Provide the [X, Y] coordinate of the cell's center where the given text is located.  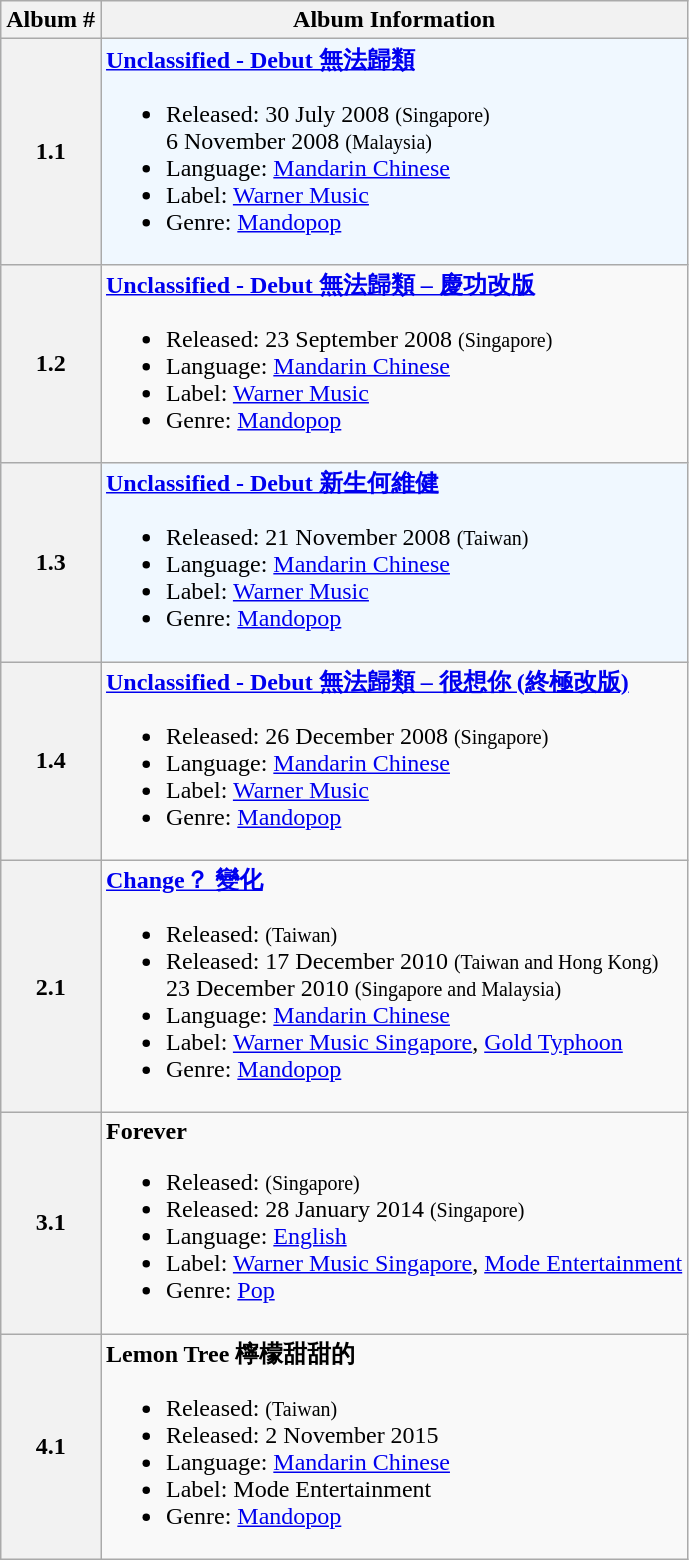
3.1 [51, 1224]
Unclassified - Debut 無法歸類 – 慶功改版Released: 23 September 2008 (Singapore)Language: Mandarin ChineseLabel: Warner MusicGenre: Mandopop [394, 364]
1.4 [51, 762]
Album # [51, 20]
Unclassified - Debut 新生何維健Released: 21 November 2008 (Taiwan)Language: Mandarin ChineseLabel: Warner MusicGenre: Mandopop [394, 562]
Album Information [394, 20]
1.2 [51, 364]
Unclassified - Debut 無法歸類 – 很想你 (終極改版)Released: 26 December 2008 (Singapore)Language: Mandarin ChineseLabel: Warner MusicGenre: Mandopop [394, 762]
1.3 [51, 562]
Unclassified - Debut 無法歸類Released: 30 July 2008 (Singapore)6 November 2008 (Malaysia)Language: Mandarin ChineseLabel: Warner MusicGenre: Mandopop [394, 152]
1.1 [51, 152]
2.1 [51, 986]
4.1 [51, 1447]
Lemon Tree 檸檬甜甜的Released: (Taiwan)Released: 2 November 2015Language: Mandarin ChineseLabel: Mode EntertainmentGenre: Mandopop [394, 1447]
ForeverReleased: (Singapore)Released: 28 January 2014 (Singapore)Language: EnglishLabel: Warner Music Singapore, Mode EntertainmentGenre: Pop [394, 1224]
